Return (x, y) of the center of cell containing provided text 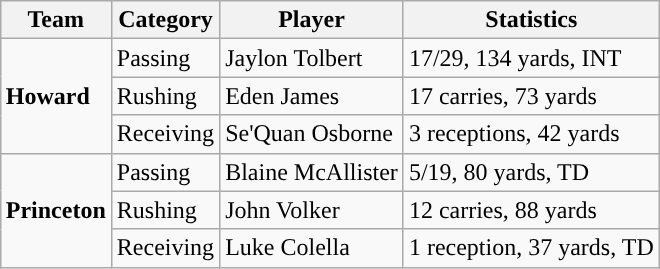
Jaylon Tolbert (312, 58)
Team (56, 20)
John Volker (312, 210)
Category (165, 20)
Se'Quan Osborne (312, 134)
1 reception, 37 yards, TD (531, 248)
Luke Colella (312, 248)
Blaine McAllister (312, 172)
Eden James (312, 96)
Statistics (531, 20)
12 carries, 88 yards (531, 210)
17 carries, 73 yards (531, 96)
3 receptions, 42 yards (531, 134)
17/29, 134 yards, INT (531, 58)
5/19, 80 yards, TD (531, 172)
Howard (56, 96)
Player (312, 20)
Princeton (56, 210)
